Determine the [x, y] coordinate at the center of the cell enclosing the given text.  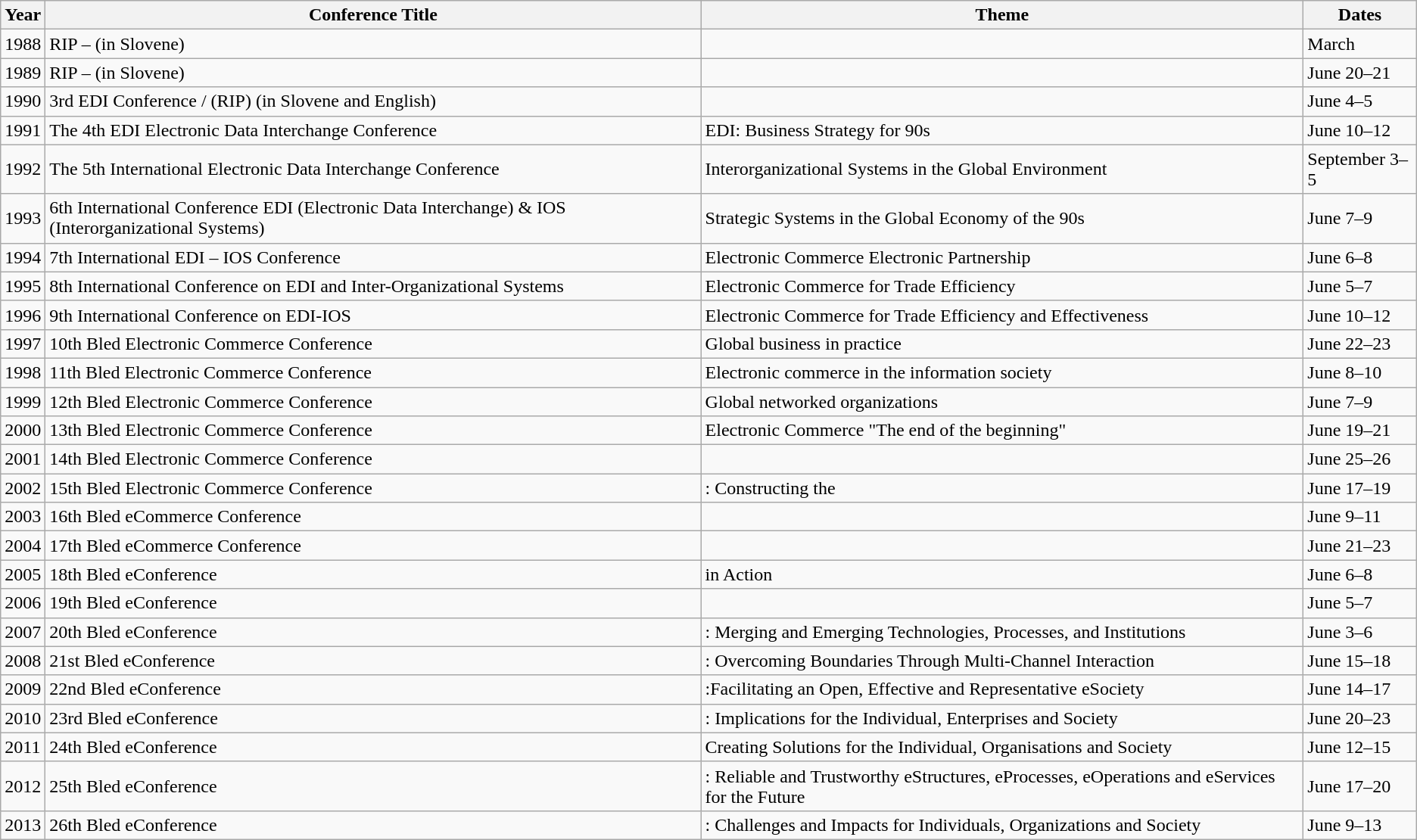
11th Bled Electronic Commerce Conference [373, 372]
2012 [23, 786]
: Reliable and Trustworthy eStructures, eProcesses, eOperations and eServices for the Future [1002, 786]
2013 [23, 825]
2003 [23, 517]
: Challenges and Impacts for Individuals, Organizations and Society [1002, 825]
9th International Conference on EDI-IOS [373, 315]
Electronic Commerce for Trade Efficiency [1002, 286]
2000 [23, 431]
June 12–15 [1359, 747]
15th Bled Electronic Commerce Conference [373, 488]
in Action [1002, 574]
2004 [23, 546]
June 8–10 [1359, 372]
1991 [23, 130]
June 20–23 [1359, 718]
20th Bled eConference [373, 632]
Electronic Commerce for Trade Efficiency and Effectiveness [1002, 315]
3rd EDI Conference / (RIP) (in Slovene and English) [373, 101]
7th International EDI – IOS Conference [373, 257]
1998 [23, 372]
1997 [23, 344]
14th Bled Electronic Commerce Conference [373, 459]
: Merging and Emerging Technologies, Processes, and Institutions [1002, 632]
2007 [23, 632]
June 9–11 [1359, 517]
: Constructing the [1002, 488]
Global networked organizations [1002, 402]
June 25–26 [1359, 459]
2011 [23, 747]
June 17–19 [1359, 488]
1996 [23, 315]
18th Bled eConference [373, 574]
March [1359, 44]
2002 [23, 488]
June 21–23 [1359, 546]
The 5th International Electronic Data Interchange Conference [373, 170]
1995 [23, 286]
1989 [23, 73]
24th Bled eConference [373, 747]
21st Bled eConference [373, 661]
6th International Conference EDI (Electronic Data Interchange) & IOS (Interorganizational Systems) [373, 218]
June 20–21 [1359, 73]
: Implications for the Individual, Enterprises and Society [1002, 718]
Theme [1002, 15]
Electronic commerce in the information society [1002, 372]
2006 [23, 603]
1994 [23, 257]
Strategic Systems in the Global Economy of the 90s [1002, 218]
2001 [23, 459]
1992 [23, 170]
1988 [23, 44]
June 4–5 [1359, 101]
22nd Bled eConference [373, 689]
Conference Title [373, 15]
1993 [23, 218]
Year [23, 15]
1999 [23, 402]
:Facilitating an Open, Effective and Representative eSociety [1002, 689]
2008 [23, 661]
2009 [23, 689]
Global business in practice [1002, 344]
Electronic Commerce Electronic Partnership [1002, 257]
13th Bled Electronic Commerce Conference [373, 431]
June 15–18 [1359, 661]
Electronic Commerce "The end of the beginning" [1002, 431]
17th Bled eCommerce Conference [373, 546]
Dates [1359, 15]
16th Bled eCommerce Conference [373, 517]
June 14–17 [1359, 689]
2005 [23, 574]
Interorganizational Systems in the Global Environment [1002, 170]
10th Bled Electronic Commerce Conference [373, 344]
Creating Solutions for the Individual, Organisations and Society [1002, 747]
September 3–5 [1359, 170]
June 19–21 [1359, 431]
2010 [23, 718]
June 17–20 [1359, 786]
19th Bled eConference [373, 603]
June 3–6 [1359, 632]
1990 [23, 101]
The 4th EDI Electronic Data Interchange Conference [373, 130]
: Overcoming Boundaries Through Multi-Channel Interaction [1002, 661]
June 9–13 [1359, 825]
26th Bled eConference [373, 825]
12th Bled Electronic Commerce Conference [373, 402]
23rd Bled eConference [373, 718]
8th International Conference on EDI and Inter-Organizational Systems [373, 286]
June 22–23 [1359, 344]
EDI: Business Strategy for 90s [1002, 130]
25th Bled eConference [373, 786]
